Capture the cell that displays the provided text and extract its (x, y) central coordinate. 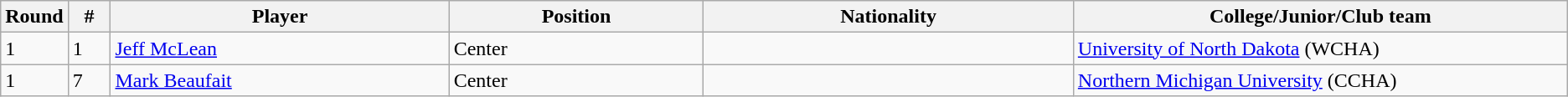
Mark Beaufait (280, 80)
# (89, 17)
University of North Dakota (WCHA) (1320, 48)
College/Junior/Club team (1320, 17)
Jeff McLean (280, 48)
Position (576, 17)
7 (89, 80)
Player (280, 17)
Nationality (888, 17)
Northern Michigan University (CCHA) (1320, 80)
Round (34, 17)
